Return the (x, y) coordinate for the center point of the cell that contains the specified text.  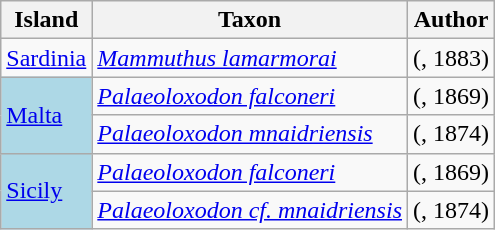
Sicily (46, 191)
Taxon (250, 20)
Palaeoloxodon cf. mnaidriensis (250, 210)
(, 1883) (452, 58)
Sardinia (46, 58)
Island (46, 20)
Malta (46, 115)
Mammuthus lamarmorai (250, 58)
Palaeoloxodon mnaidriensis (250, 134)
Author (452, 20)
